For the text-containing cell, return its midpoint in (x, y) coordinate format. 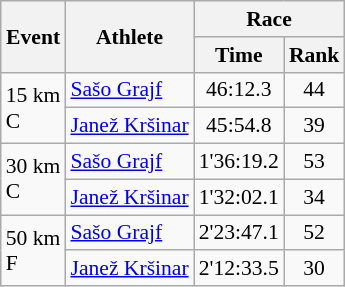
30 (314, 269)
39 (314, 126)
46:12.3 (239, 90)
Event (34, 36)
Time (239, 55)
44 (314, 90)
52 (314, 233)
2'23:47.1 (239, 233)
15 km C (34, 108)
Race (270, 19)
45:54.8 (239, 126)
Rank (314, 55)
Athlete (129, 36)
53 (314, 162)
30 km C (34, 180)
1'36:19.2 (239, 162)
2'12:33.5 (239, 269)
50 km F (34, 250)
1'32:02.1 (239, 197)
34 (314, 197)
